From the cell containing the given text, extract its center point as [X, Y] coordinate. 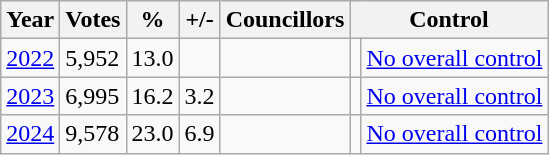
3.2 [200, 96]
+/- [200, 20]
2023 [30, 96]
9,578 [93, 134]
Year [30, 20]
23.0 [152, 134]
Councillors [285, 20]
Votes [93, 20]
13.0 [152, 58]
2024 [30, 134]
% [152, 20]
2022 [30, 58]
6.9 [200, 134]
6,995 [93, 96]
16.2 [152, 96]
5,952 [93, 58]
Control [449, 20]
